Capture the cell that displays the provided text and extract its [X, Y] central coordinate. 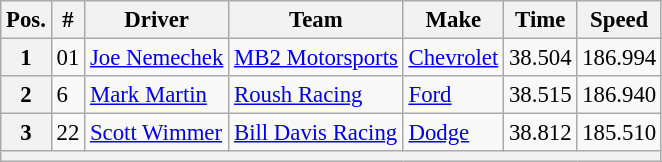
# [68, 20]
Bill Davis Racing [316, 133]
Chevrolet [453, 58]
Dodge [453, 133]
Ford [453, 95]
38.812 [540, 133]
38.504 [540, 58]
186.994 [620, 58]
185.510 [620, 133]
22 [68, 133]
Roush Racing [316, 95]
MB2 Motorsports [316, 58]
1 [26, 58]
Speed [620, 20]
3 [26, 133]
38.515 [540, 95]
Driver [157, 20]
Time [540, 20]
01 [68, 58]
Joe Nemechek [157, 58]
Scott Wimmer [157, 133]
Mark Martin [157, 95]
186.940 [620, 95]
6 [68, 95]
Make [453, 20]
Team [316, 20]
2 [26, 95]
Pos. [26, 20]
